Capture the cell that displays the provided text and extract its (X, Y) central coordinate. 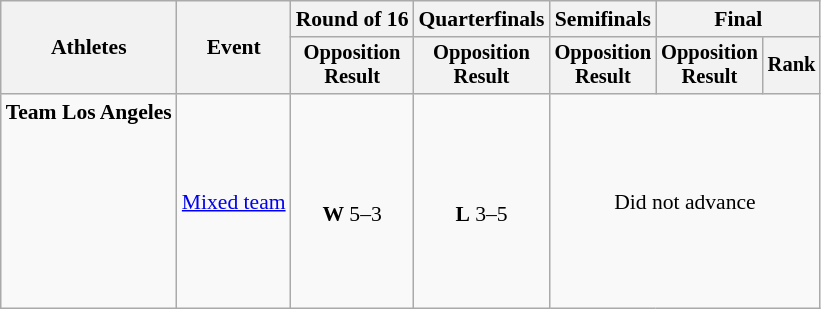
Mixed team (234, 201)
Event (234, 48)
Round of 16 (352, 19)
Team Los Angeles (89, 201)
Did not advance (686, 201)
L 3–5 (482, 201)
Rank (792, 66)
Quarterfinals (482, 19)
W 5–3 (352, 201)
Final (738, 19)
Athletes (89, 48)
Semifinals (604, 19)
